Pinpoint the cell where the given text exists, returning its [X, Y] midpoint coordinate. 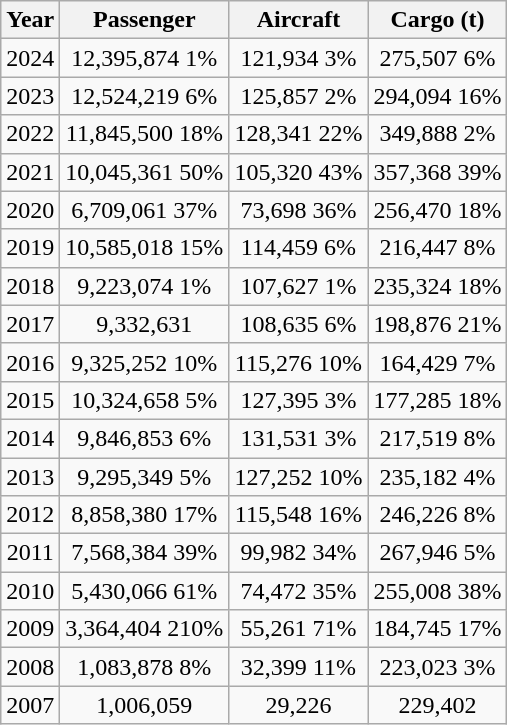
10,045,361 50% [144, 172]
2022 [30, 134]
74,472 35% [298, 591]
121,934 3% [298, 58]
115,548 16% [298, 515]
2023 [30, 96]
131,531 3% [298, 438]
Year [30, 20]
9,846,853 6% [144, 438]
10,585,018 15% [144, 248]
2016 [30, 362]
11,845,500 18% [144, 134]
12,524,219 6% [144, 96]
99,982 34% [298, 553]
267,946 5% [438, 553]
8,858,380 17% [144, 515]
2011 [30, 553]
198,876 21% [438, 324]
32,399 11% [298, 667]
10,324,658 5% [144, 400]
Passenger [144, 20]
256,470 18% [438, 210]
235,182 4% [438, 477]
105,320 43% [298, 172]
1,006,059 [144, 705]
184,745 17% [438, 629]
Cargo (t) [438, 20]
294,094 16% [438, 96]
2014 [30, 438]
2012 [30, 515]
235,324 18% [438, 286]
2007 [30, 705]
2009 [30, 629]
223,023 3% [438, 667]
108,635 6% [298, 324]
29,226 [298, 705]
2008 [30, 667]
2021 [30, 172]
164,429 7% [438, 362]
107,627 1% [298, 286]
127,252 10% [298, 477]
275,507 6% [438, 58]
177,285 18% [438, 400]
229,402 [438, 705]
9,295,349 5% [144, 477]
255,008 38% [438, 591]
Aircraft [298, 20]
2018 [30, 286]
114,459 6% [298, 248]
216,447 8% [438, 248]
1,083,878 8% [144, 667]
9,223,074 1% [144, 286]
357,368 39% [438, 172]
349,888 2% [438, 134]
2010 [30, 591]
3,364,404 210% [144, 629]
2017 [30, 324]
217,519 8% [438, 438]
55,261 71% [298, 629]
9,332,631 [144, 324]
2019 [30, 248]
115,276 10% [298, 362]
246,226 8% [438, 515]
7,568,384 39% [144, 553]
73,698 36% [298, 210]
2020 [30, 210]
125,857 2% [298, 96]
127,395 3% [298, 400]
2013 [30, 477]
2024 [30, 58]
12,395,874 1% [144, 58]
5,430,066 61% [144, 591]
6,709,061 37% [144, 210]
9,325,252 10% [144, 362]
2015 [30, 400]
128,341 22% [298, 134]
